Identify which cell holds the provided text, then report its [x, y] central coordinate. 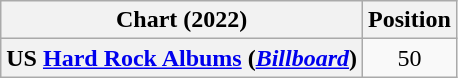
US Hard Rock Albums (Billboard) [182, 58]
50 [410, 58]
Position [410, 20]
Chart (2022) [182, 20]
